Return (X, Y) of the center of cell containing provided text 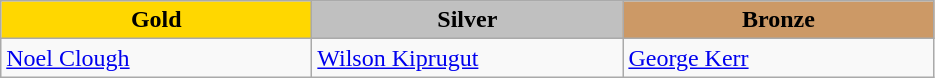
George Kerr (778, 58)
Gold (156, 20)
Bronze (778, 20)
Silver (468, 20)
Noel Clough (156, 58)
Wilson Kiprugut (468, 58)
